Find where the given text appears and provide that cell's center as [x, y] coordinate. 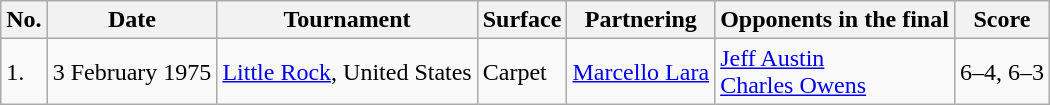
Partnering [641, 20]
Little Rock, United States [347, 72]
1. [24, 72]
Opponents in the final [835, 20]
Carpet [522, 72]
Tournament [347, 20]
Marcello Lara [641, 72]
Jeff Austin Charles Owens [835, 72]
No. [24, 20]
3 February 1975 [132, 72]
6–4, 6–3 [1002, 72]
Surface [522, 20]
Date [132, 20]
Score [1002, 20]
